Output the (x, y) coordinate of the center of the cell containing the given text.  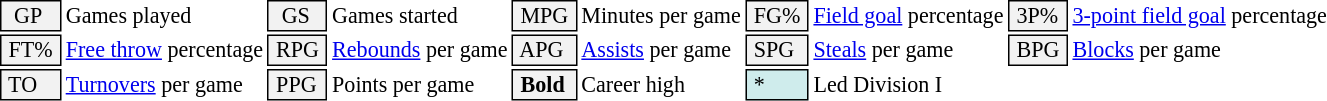
Games started (420, 16)
SPG (777, 50)
RPG (298, 50)
Turnovers per game (164, 85)
MPG (544, 16)
* (777, 85)
3P% (1038, 16)
FT% (30, 50)
Assists per game (661, 50)
GP (30, 16)
Free throw percentage (164, 50)
Field goal percentage (908, 16)
Career high (661, 85)
PPG (298, 85)
TO (30, 85)
Steals per game (908, 50)
Bold (544, 85)
Led Division I (908, 85)
Rebounds per game (420, 50)
Games played (164, 16)
FG% (777, 16)
BPG (1038, 50)
GS (298, 16)
APG (544, 50)
Minutes per game (661, 16)
Points per game (420, 85)
